Extract the [X, Y] coordinate from the center of the cell holding the provided text.  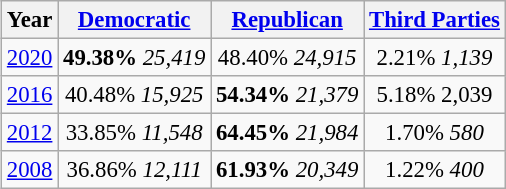
Year [30, 20]
2.21% 1,139 [435, 58]
36.86% 12,111 [134, 170]
64.45% 21,984 [288, 133]
2012 [30, 133]
Third Parties [435, 20]
48.40% 24,915 [288, 58]
2016 [30, 95]
Republican [288, 20]
1.70% 580 [435, 133]
Democratic [134, 20]
2008 [30, 170]
5.18% 2,039 [435, 95]
40.48% 15,925 [134, 95]
1.22% 400 [435, 170]
54.34% 21,379 [288, 95]
49.38% 25,419 [134, 58]
33.85% 11,548 [134, 133]
2020 [30, 58]
61.93% 20,349 [288, 170]
